Return [X, Y] of the center of cell containing provided text 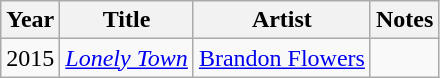
Title [127, 20]
Year [30, 20]
Brandon Flowers [282, 58]
Notes [404, 20]
2015 [30, 58]
Artist [282, 20]
Lonely Town [127, 58]
